Find where the given text appears and provide that cell's center as (X, Y) coordinate. 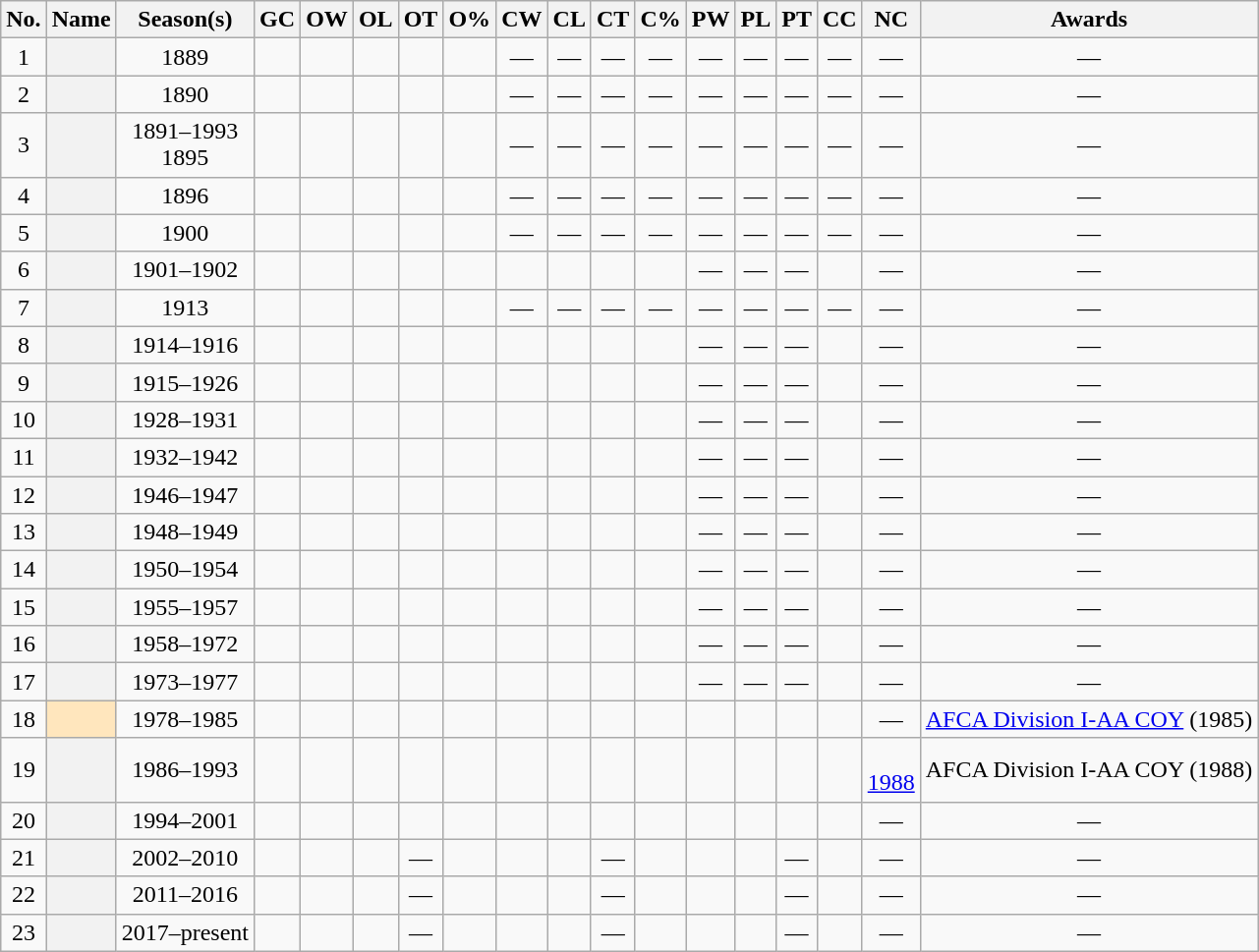
1946–1947 (185, 494)
1 (24, 57)
12 (24, 494)
1896 (185, 196)
7 (24, 308)
1890 (185, 94)
Awards (1089, 20)
2002–2010 (185, 858)
17 (24, 682)
1914–1916 (185, 345)
1891–19931895 (185, 145)
23 (24, 932)
21 (24, 858)
1973–1977 (185, 682)
1958–1972 (185, 644)
1955–1957 (185, 607)
OL (375, 20)
CT (612, 20)
CC (839, 20)
C% (660, 20)
1901–1902 (185, 270)
1978–1985 (185, 719)
2011–2016 (185, 895)
19 (24, 770)
CL (569, 20)
1913 (185, 308)
1948–1949 (185, 532)
O% (470, 20)
Name (81, 20)
Season(s) (185, 20)
2017–present (185, 932)
PT (797, 20)
5 (24, 233)
AFCA Division I-AA COY (1988) (1089, 770)
16 (24, 644)
6 (24, 270)
15 (24, 607)
4 (24, 196)
1900 (185, 233)
22 (24, 895)
1932–1942 (185, 457)
18 (24, 719)
20 (24, 820)
1889 (185, 57)
AFCA Division I-AA COY (1985) (1089, 719)
3 (24, 145)
OT (421, 20)
10 (24, 420)
14 (24, 570)
No. (24, 20)
GC (277, 20)
11 (24, 457)
9 (24, 382)
13 (24, 532)
NC (890, 20)
8 (24, 345)
1915–1926 (185, 382)
PL (756, 20)
1986–1993 (185, 770)
CW (522, 20)
2 (24, 94)
1994–2001 (185, 820)
OW (327, 20)
1950–1954 (185, 570)
PW (711, 20)
1928–1931 (185, 420)
1988 (890, 770)
